Capture the cell that displays the provided text and extract its [x, y] central coordinate. 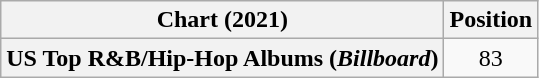
Chart (2021) [222, 20]
83 [491, 58]
Position [491, 20]
US Top R&B/Hip-Hop Albums (Billboard) [222, 58]
